From the cell containing the given text, extract its center point as (X, Y) coordinate. 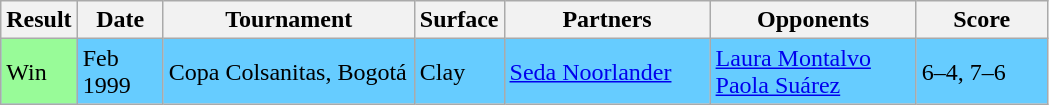
Opponents (813, 20)
Partners (607, 20)
Surface (459, 20)
Feb 1999 (120, 72)
Win (39, 72)
Score (982, 20)
Copa Colsanitas, Bogotá (288, 72)
Seda Noorlander (607, 72)
Result (39, 20)
Laura Montalvo Paola Suárez (813, 72)
6–4, 7–6 (982, 72)
Date (120, 20)
Clay (459, 72)
Tournament (288, 20)
